Capture the cell that displays the provided text and extract its [X, Y] central coordinate. 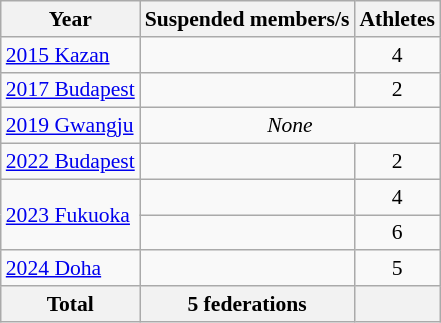
None [290, 126]
Total [70, 304]
2017 Budapest [70, 90]
2015 Kazan [70, 55]
2019 Gwangju [70, 126]
6 [397, 233]
2024 Doha [70, 269]
Suspended members/s [248, 19]
2023 Fukuoka [70, 214]
Athletes [397, 19]
5 federations [248, 304]
5 [397, 269]
Year [70, 19]
2022 Budapest [70, 162]
